Return (x, y) of the center of cell containing provided text 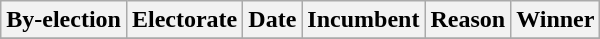
Winner (556, 20)
Incumbent (364, 20)
Reason (468, 20)
Date (272, 20)
By-election (64, 20)
Electorate (184, 20)
